Scan for the cell matching the given text and deliver its [x, y] coordinate at center. 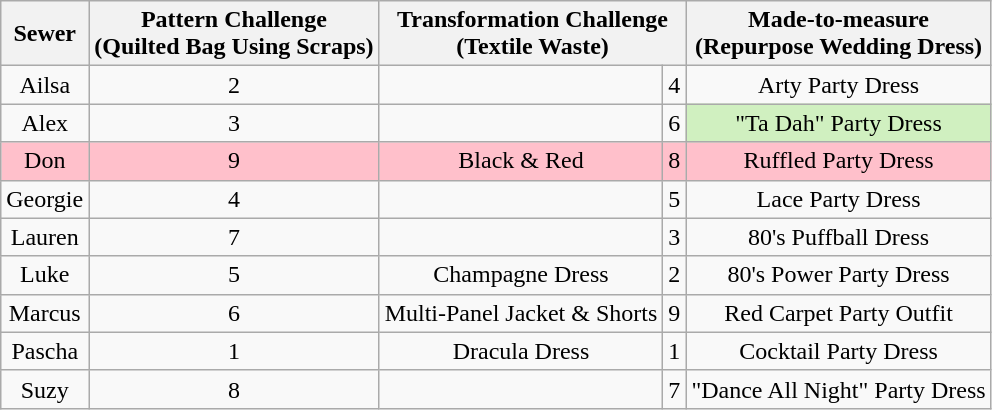
Cocktail Party Dress [838, 351]
"Dance All Night" Party Dress [838, 389]
Pattern Challenge(Quilted Bag Using Scraps) [234, 34]
Luke [45, 275]
Arty Party Dress [838, 85]
Transformation Challenge(Textile Waste) [532, 34]
Made-to-measure(Repurpose Wedding Dress) [838, 34]
Suzy [45, 389]
Black & Red [521, 161]
Pascha [45, 351]
Alex [45, 123]
Don [45, 161]
Multi-Panel Jacket & Shorts [521, 313]
Georgie [45, 199]
Lauren [45, 237]
Ruffled Party Dress [838, 161]
Lace Party Dress [838, 199]
Marcus [45, 313]
Ailsa [45, 85]
Red Carpet Party Outfit [838, 313]
"Ta Dah" Party Dress [838, 123]
Sewer [45, 34]
80's Power Party Dress [838, 275]
80's Puffball Dress [838, 237]
Champagne Dress [521, 275]
Dracula Dress [521, 351]
